Search for the cell housing the specified text and yield its (x, y) center coordinate. 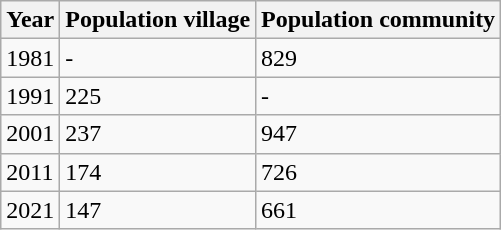
1981 (30, 58)
2001 (30, 134)
2011 (30, 172)
947 (378, 134)
2021 (30, 210)
237 (158, 134)
661 (378, 210)
147 (158, 210)
Population community (378, 20)
Population village (158, 20)
1991 (30, 96)
174 (158, 172)
829 (378, 58)
Year (30, 20)
225 (158, 96)
726 (378, 172)
